From the cell containing the given text, extract its center point as [X, Y] coordinate. 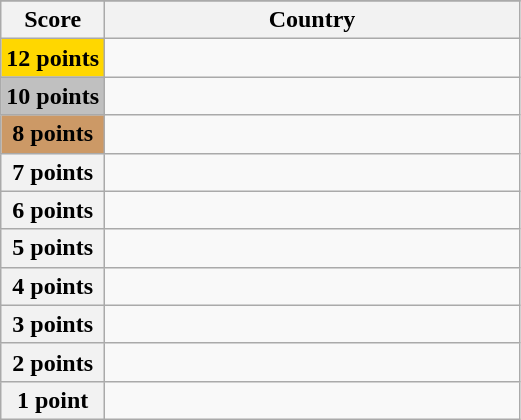
4 points [53, 286]
12 points [53, 58]
2 points [53, 362]
Score [53, 20]
7 points [53, 172]
3 points [53, 324]
10 points [53, 96]
1 point [53, 400]
6 points [53, 210]
8 points [53, 134]
5 points [53, 248]
Country [312, 20]
